Output the [X, Y] coordinate of the center of the cell containing the given text.  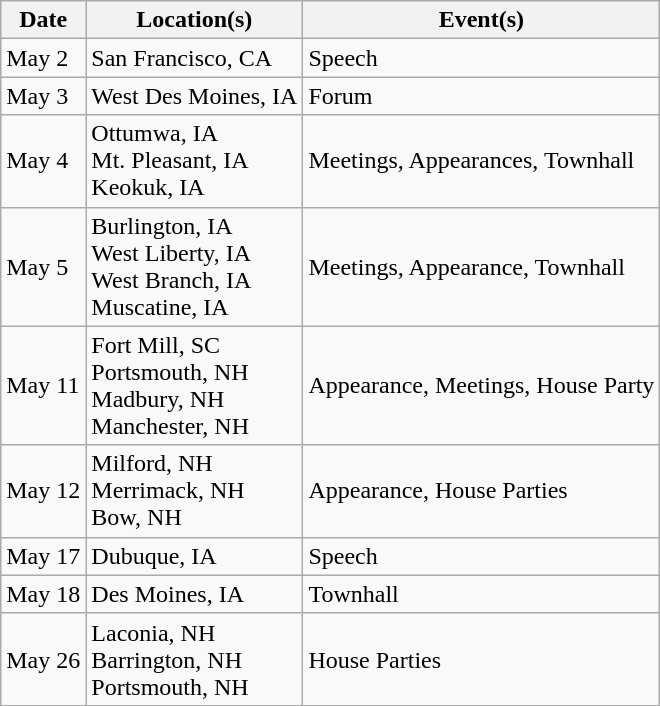
West Des Moines, IA [194, 96]
Dubuque, IA [194, 556]
Laconia, NH Barrington, NH Portsmouth, NH [194, 659]
Meetings, Appearances, Townhall [482, 161]
May 12 [44, 491]
May 18 [44, 594]
Des Moines, IA [194, 594]
Meetings, Appearance, Townhall [482, 266]
May 2 [44, 58]
House Parties [482, 659]
May 4 [44, 161]
May 17 [44, 556]
May 3 [44, 96]
Appearance, House Parties [482, 491]
May 11 [44, 386]
May 5 [44, 266]
Forum [482, 96]
Appearance, Meetings, House Party [482, 386]
Ottumwa, IA Mt. Pleasant, IA Keokuk, IA [194, 161]
May 26 [44, 659]
San Francisco, CA [194, 58]
Location(s) [194, 20]
Fort Mill, SC Portsmouth, NH Madbury, NH Manchester, NH [194, 386]
Event(s) [482, 20]
Burlington, IA West Liberty, IA West Branch, IA Muscatine, IA [194, 266]
Milford, NH Merrimack, NH Bow, NH [194, 491]
Date [44, 20]
Townhall [482, 594]
